Scan for the cell matching the given text and deliver its (x, y) coordinate at center. 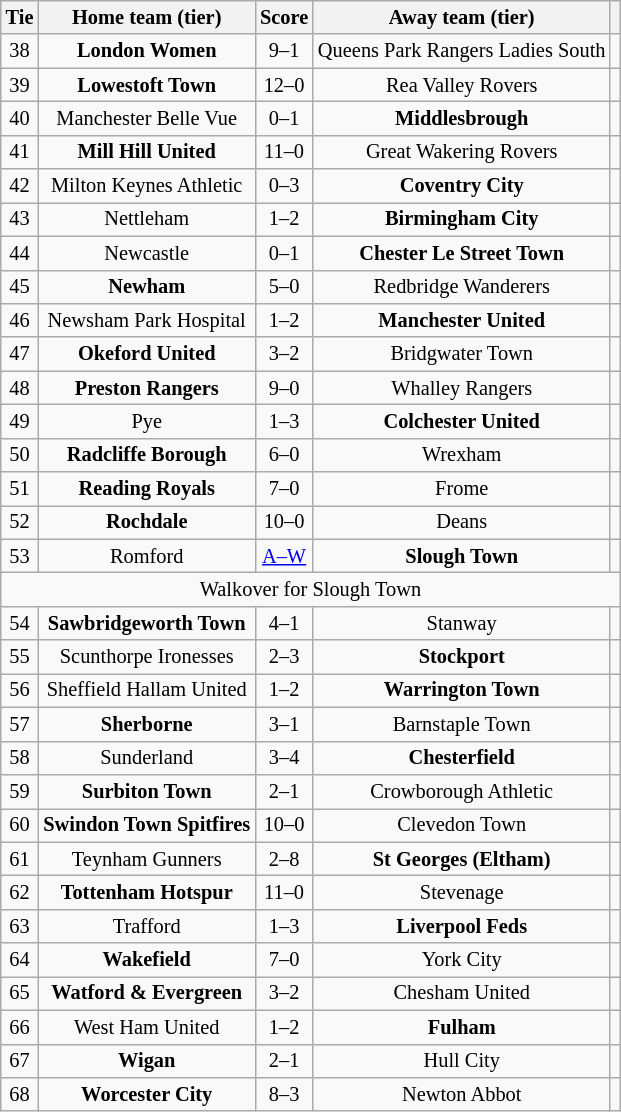
Score (284, 17)
5–0 (284, 287)
Nettleham (146, 219)
Trafford (146, 926)
Chester Le Street Town (462, 253)
Sunderland (146, 758)
Coventry City (462, 186)
West Ham United (146, 1027)
Rochdale (146, 522)
Radcliffe Borough (146, 455)
2–8 (284, 859)
65 (20, 993)
Tottenham Hotspur (146, 892)
12–0 (284, 85)
Birmingham City (462, 219)
Manchester United (462, 320)
48 (20, 388)
Lowestoft Town (146, 85)
66 (20, 1027)
51 (20, 489)
Milton Keynes Athletic (146, 186)
43 (20, 219)
40 (20, 118)
41 (20, 152)
9–1 (284, 51)
Barnstaple Town (462, 724)
Wakefield (146, 960)
Queens Park Rangers Ladies South (462, 51)
Preston Rangers (146, 388)
Great Wakering Rovers (462, 152)
58 (20, 758)
64 (20, 960)
67 (20, 1061)
Crowborough Athletic (462, 791)
47 (20, 354)
Watford & Evergreen (146, 993)
Redbridge Wanderers (462, 287)
Deans (462, 522)
Surbiton Town (146, 791)
57 (20, 724)
63 (20, 926)
Chesterfield (462, 758)
York City (462, 960)
Wigan (146, 1061)
Frome (462, 489)
44 (20, 253)
Newcastle (146, 253)
Stockport (462, 657)
Swindon Town Spitfires (146, 825)
Wrexham (462, 455)
9–0 (284, 388)
Fulham (462, 1027)
61 (20, 859)
45 (20, 287)
Home team (tier) (146, 17)
Scunthorpe Ironesses (146, 657)
Okeford United (146, 354)
Warrington Town (462, 690)
56 (20, 690)
St Georges (Eltham) (462, 859)
60 (20, 825)
Newton Abbot (462, 1094)
Teynham Gunners (146, 859)
38 (20, 51)
Colchester United (462, 421)
Stanway (462, 623)
Reading Royals (146, 489)
Sawbridgeworth Town (146, 623)
Mill Hill United (146, 152)
A–W (284, 556)
59 (20, 791)
2–3 (284, 657)
Newsham Park Hospital (146, 320)
Clevedon Town (462, 825)
49 (20, 421)
6–0 (284, 455)
Worcester City (146, 1094)
Pye (146, 421)
50 (20, 455)
39 (20, 85)
Rea Valley Rovers (462, 85)
Sherborne (146, 724)
54 (20, 623)
Manchester Belle Vue (146, 118)
52 (20, 522)
68 (20, 1094)
Walkover for Slough Town (310, 589)
Away team (tier) (462, 17)
Sheffield Hallam United (146, 690)
4–1 (284, 623)
Hull City (462, 1061)
62 (20, 892)
3–4 (284, 758)
Bridgwater Town (462, 354)
Tie (20, 17)
Stevenage (462, 892)
3–1 (284, 724)
Whalley Rangers (462, 388)
0–3 (284, 186)
53 (20, 556)
55 (20, 657)
London Women (146, 51)
Slough Town (462, 556)
8–3 (284, 1094)
Liverpool Feds (462, 926)
Newham (146, 287)
Middlesbrough (462, 118)
42 (20, 186)
46 (20, 320)
Romford (146, 556)
Chesham United (462, 993)
